Extract the [x, y] coordinate from the center of the cell holding the provided text.  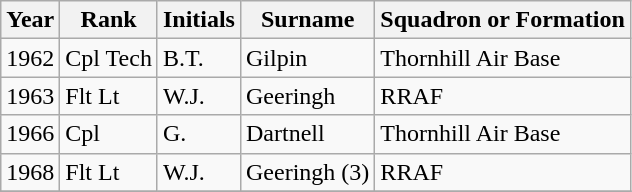
Cpl [109, 134]
1962 [30, 58]
1968 [30, 172]
1963 [30, 96]
Geeringh [307, 96]
Initials [198, 20]
1966 [30, 134]
Year [30, 20]
Rank [109, 20]
Dartnell [307, 134]
G. [198, 134]
Gilpin [307, 58]
Geeringh (3) [307, 172]
Squadron or Formation [503, 20]
Surname [307, 20]
Cpl Tech [109, 58]
B.T. [198, 58]
